Return (x, y) of the center of cell containing provided text 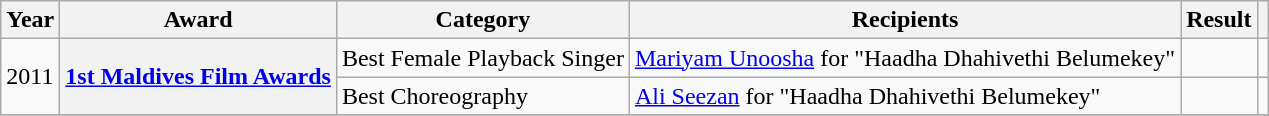
Award (198, 20)
Result (1219, 20)
Year (30, 20)
Mariyam Unoosha for "Haadha Dhahivethi Belumekey" (904, 58)
Best Female Playback Singer (482, 58)
Best Choreography (482, 96)
Ali Seezan for "Haadha Dhahivethi Belumekey" (904, 96)
Category (482, 20)
2011 (30, 77)
1st Maldives Film Awards (198, 77)
Recipients (904, 20)
